Pinpoint the cell where the given text exists, returning its (x, y) midpoint coordinate. 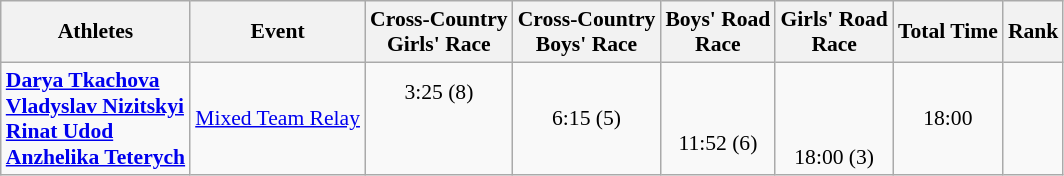
3:25 (8) (439, 118)
Total Time (948, 32)
Girls' RoadRace (834, 32)
Darya TkachovaVladyslav NizitskyiRinat UdodAnzhelika Teterych (96, 118)
11:52 (6) (718, 118)
18:00 (948, 118)
Boys' RoadRace (718, 32)
Event (278, 32)
Athletes (96, 32)
Cross-CountryBoys' Race (587, 32)
18:00 (3) (834, 118)
Mixed Team Relay (278, 118)
6:15 (5) (587, 118)
Cross-CountryGirls' Race (439, 32)
Rank (1034, 32)
